Provide the [X, Y] coordinate of the cell's center where the given text is located.  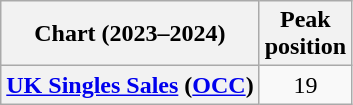
Chart (2023–2024) [130, 34]
Peakposition [305, 34]
UK Singles Sales (OCC) [130, 85]
19 [305, 85]
